Output the (x, y) coordinate of the center of the cell containing the given text.  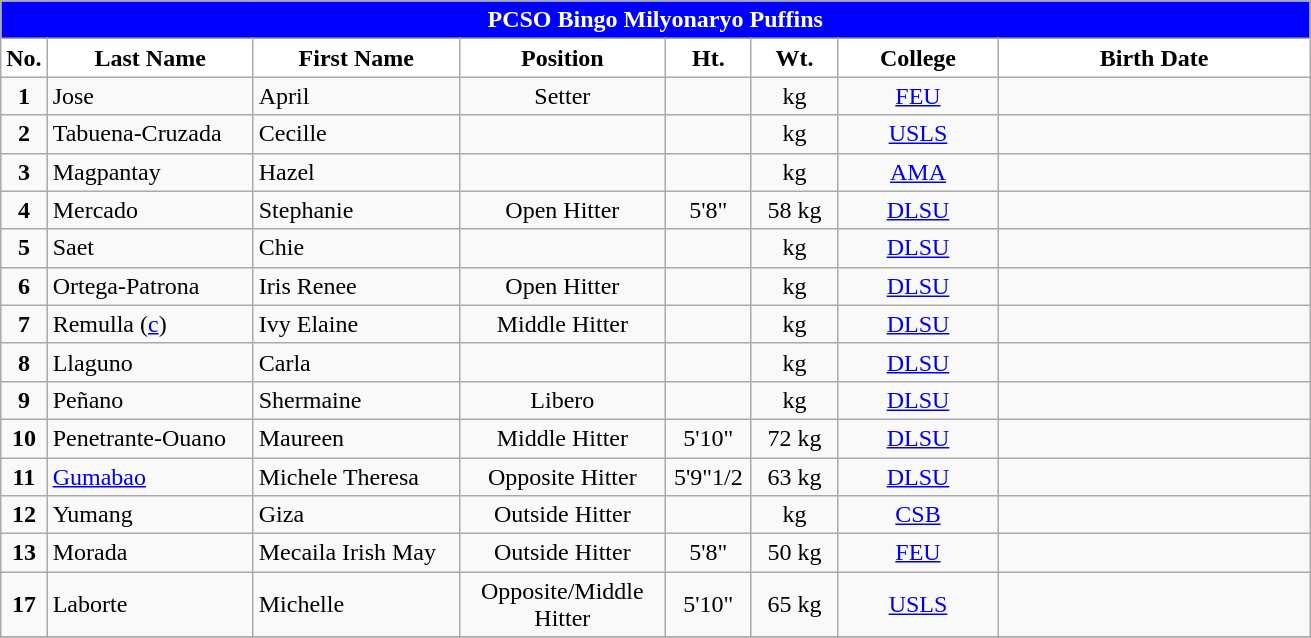
Peñano (150, 400)
Ortega-Patrona (150, 286)
Carla (356, 362)
Michelle (356, 604)
Libero (562, 400)
Mecaila Irish May (356, 553)
Saet (150, 248)
Chie (356, 248)
72 kg (794, 438)
Birth Date (1154, 58)
Stephanie (356, 210)
Ivy Elaine (356, 324)
Gumabao (150, 477)
12 (24, 515)
58 kg (794, 210)
1 (24, 96)
Remulla (c) (150, 324)
4 (24, 210)
3 (24, 172)
9 (24, 400)
April (356, 96)
AMA (918, 172)
Mercado (150, 210)
6 (24, 286)
Opposite Hitter (562, 477)
PCSO Bingo Milyonaryo Puffins (656, 20)
No. (24, 58)
Cecille (356, 134)
Last Name (150, 58)
8 (24, 362)
50 kg (794, 553)
College (918, 58)
63 kg (794, 477)
Hazel (356, 172)
13 (24, 553)
Jose (150, 96)
First Name (356, 58)
CSB (918, 515)
Setter (562, 96)
5'9"1/2 (708, 477)
2 (24, 134)
Penetrante-Ouano (150, 438)
Llaguno (150, 362)
Iris Renee (356, 286)
Shermaine (356, 400)
10 (24, 438)
Opposite/Middle Hitter (562, 604)
Position (562, 58)
Ht. (708, 58)
Yumang (150, 515)
Michele Theresa (356, 477)
5 (24, 248)
Wt. (794, 58)
11 (24, 477)
Magpantay (150, 172)
65 kg (794, 604)
Giza (356, 515)
17 (24, 604)
Tabuena-Cruzada (150, 134)
Maureen (356, 438)
7 (24, 324)
Morada (150, 553)
Laborte (150, 604)
